Pinpoint the cell where the given text exists, returning its (x, y) midpoint coordinate. 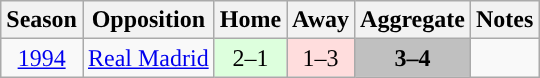
Notes (504, 20)
Real Madrid (148, 58)
2–1 (250, 58)
Aggregate (413, 20)
Season (42, 20)
1994 (42, 58)
Away (321, 20)
3–4 (413, 58)
1–3 (321, 58)
Opposition (148, 20)
Home (250, 20)
